Detect which cell encompasses the target text, then output its [X, Y] center coordinate. 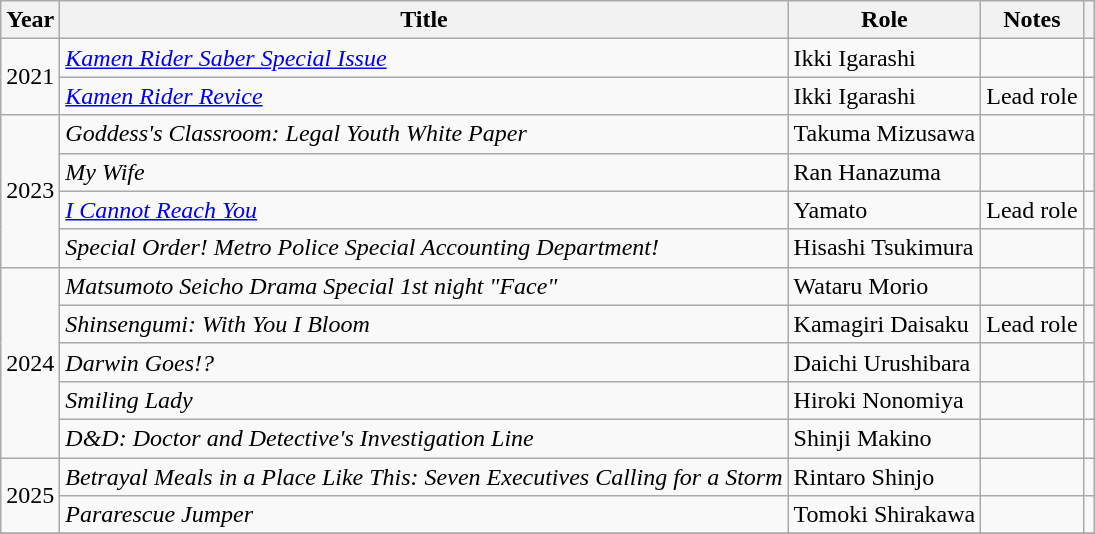
Yamato [884, 210]
Title [424, 20]
2024 [30, 362]
Notes [1032, 20]
Role [884, 20]
2025 [30, 496]
Matsumoto Seicho Drama Special 1st night "Face" [424, 286]
D&D: Doctor and Detective's Investigation Line [424, 438]
Smiling Lady [424, 400]
2023 [30, 191]
Shinsengumi: With You I Bloom [424, 324]
Special Order! Metro Police Special Accounting Department! [424, 248]
Shinji Makino [884, 438]
Pararescue Jumper [424, 515]
Hiroki Nonomiya [884, 400]
Darwin Goes!? [424, 362]
Kamen Rider Revice [424, 96]
Tomoki Shirakawa [884, 515]
Kamagiri Daisaku [884, 324]
I Cannot Reach You [424, 210]
Daichi Urushibara [884, 362]
Year [30, 20]
Wataru Morio [884, 286]
Kamen Rider Saber Special Issue [424, 58]
Hisashi Tsukimura [884, 248]
2021 [30, 77]
Goddess's Classroom: Legal Youth White Paper [424, 134]
Ran Hanazuma [884, 172]
Rintaro Shinjo [884, 477]
Betrayal Meals in a Place Like This: Seven Executives Calling for a Storm [424, 477]
Takuma Mizusawa [884, 134]
My Wife [424, 172]
